Find where the given text appears and provide that cell's center as [X, Y] coordinate. 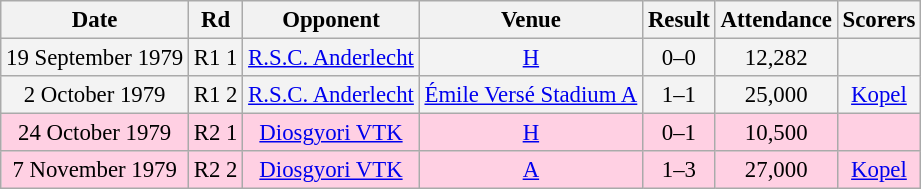
25,000 [776, 95]
19 September 1979 [95, 58]
0–0 [680, 58]
Scorers [879, 20]
Result [680, 20]
12,282 [776, 58]
1–1 [680, 95]
0–1 [680, 133]
R2 1 [216, 133]
24 October 1979 [95, 133]
R1 2 [216, 95]
R1 1 [216, 58]
27,000 [776, 170]
7 November 1979 [95, 170]
10,500 [776, 133]
Opponent [331, 20]
Venue [530, 20]
A [530, 170]
Émile Versé Stadium A [530, 95]
Rd [216, 20]
1–3 [680, 170]
2 October 1979 [95, 95]
Date [95, 20]
Attendance [776, 20]
R2 2 [216, 170]
